Search for the cell housing the specified text and yield its [x, y] center coordinate. 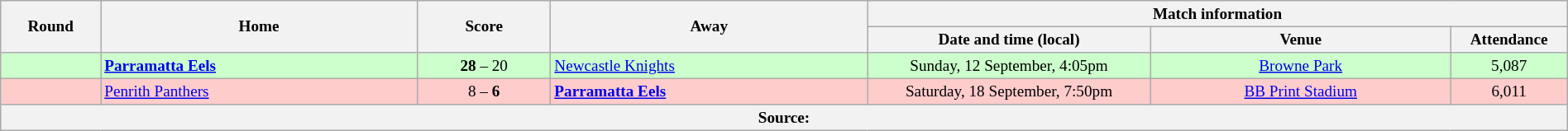
Saturday, 18 September, 7:50pm [1009, 91]
Score [485, 26]
Venue [1300, 40]
BB Print Stadium [1300, 91]
5,087 [1508, 66]
Attendance [1508, 40]
Date and time (local) [1009, 40]
28 – 20 [485, 66]
Sunday, 12 September, 4:05pm [1009, 66]
Match information [1217, 14]
Home [260, 26]
Newcastle Knights [710, 66]
Round [51, 26]
Browne Park [1300, 66]
6,011 [1508, 91]
Penrith Panthers [260, 91]
Source: [784, 118]
8 – 6 [485, 91]
Away [710, 26]
